Pinpoint the cell where the given text exists, returning its [X, Y] midpoint coordinate. 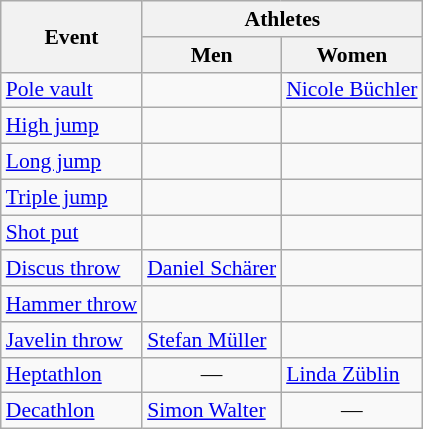
Javelin throw [72, 340]
Nicole Büchler [352, 90]
Shot put [72, 233]
Simon Walter [212, 411]
Hammer throw [72, 304]
Decathlon [72, 411]
Daniel Schärer [212, 269]
Heptathlon [72, 375]
Discus throw [72, 269]
Men [212, 55]
Event [72, 36]
Linda Züblin [352, 375]
Athletes [282, 19]
Pole vault [72, 90]
Women [352, 55]
Long jump [72, 162]
Stefan Müller [212, 340]
Triple jump [72, 197]
High jump [72, 126]
